Return the (X, Y) coordinate for the center point of the cell that contains the specified text.  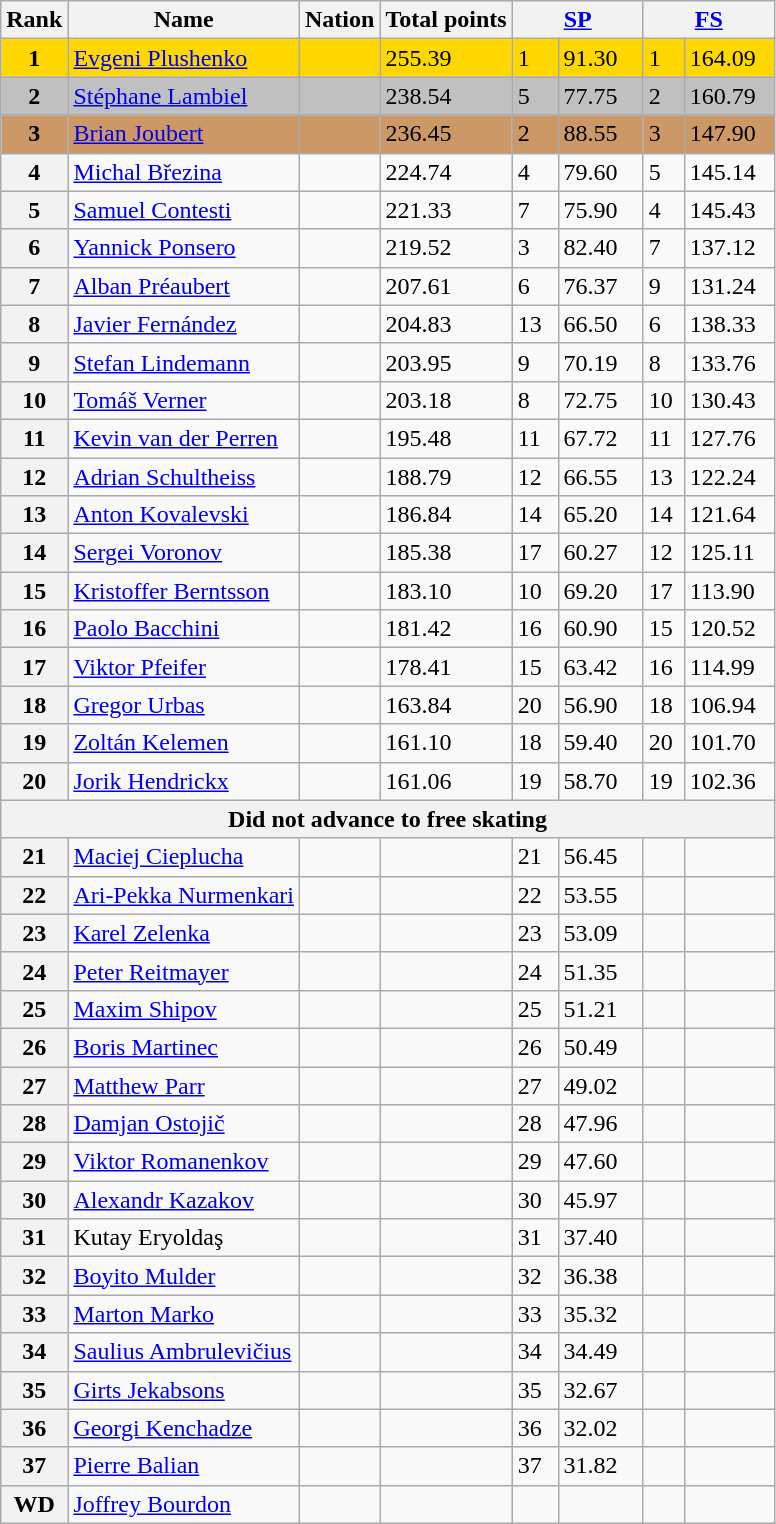
133.76 (729, 362)
Brian Joubert (184, 134)
Nation (340, 20)
32.02 (600, 1428)
145.43 (729, 210)
47.96 (600, 1124)
34.49 (600, 1352)
70.19 (600, 362)
60.90 (600, 629)
Paolo Bacchini (184, 629)
60.27 (600, 553)
160.79 (729, 96)
65.20 (600, 515)
Javier Fernández (184, 324)
Alban Préaubert (184, 286)
164.09 (729, 58)
66.50 (600, 324)
77.75 (600, 96)
63.42 (600, 667)
31.82 (600, 1466)
Did not advance to free skating (388, 819)
188.79 (446, 477)
Yannick Ponsero (184, 248)
53.09 (600, 933)
106.94 (729, 705)
59.40 (600, 743)
Rank (34, 20)
Kutay Eryoldaş (184, 1238)
203.95 (446, 362)
Karel Zelenka (184, 933)
53.55 (600, 895)
Damjan Ostojič (184, 1124)
130.43 (729, 400)
66.55 (600, 477)
Maxim Shipov (184, 1009)
51.35 (600, 971)
178.41 (446, 667)
Evgeni Plushenko (184, 58)
Ari-Pekka Nurmenkari (184, 895)
161.10 (446, 743)
Boris Martinec (184, 1047)
114.99 (729, 667)
195.48 (446, 438)
Michal Březina (184, 172)
Saulius Ambrulevičius (184, 1352)
221.33 (446, 210)
238.54 (446, 96)
75.90 (600, 210)
113.90 (729, 591)
Kevin van der Perren (184, 438)
Stéphane Lambiel (184, 96)
204.83 (446, 324)
67.72 (600, 438)
120.52 (729, 629)
50.49 (600, 1047)
122.24 (729, 477)
Total points (446, 20)
163.84 (446, 705)
Matthew Parr (184, 1085)
Girts Jekabsons (184, 1390)
56.45 (600, 857)
32.67 (600, 1390)
91.30 (600, 58)
Joffrey Bourdon (184, 1504)
145.14 (729, 172)
101.70 (729, 743)
37.40 (600, 1238)
Marton Marko (184, 1314)
186.84 (446, 515)
Maciej Cieplucha (184, 857)
183.10 (446, 591)
76.37 (600, 286)
Gregor Urbas (184, 705)
161.06 (446, 781)
Zoltán Kelemen (184, 743)
127.76 (729, 438)
Pierre Balian (184, 1466)
Adrian Schultheiss (184, 477)
88.55 (600, 134)
207.61 (446, 286)
79.60 (600, 172)
Sergei Voronov (184, 553)
219.52 (446, 248)
72.75 (600, 400)
Stefan Lindemann (184, 362)
56.90 (600, 705)
Georgi Kenchadze (184, 1428)
Samuel Contesti (184, 210)
35.32 (600, 1314)
Jorik Hendrickx (184, 781)
131.24 (729, 286)
203.18 (446, 400)
102.36 (729, 781)
224.74 (446, 172)
Peter Reitmayer (184, 971)
WD (34, 1504)
47.60 (600, 1162)
36.38 (600, 1276)
Kristoffer Berntsson (184, 591)
82.40 (600, 248)
69.20 (600, 591)
Viktor Romanenkov (184, 1162)
147.90 (729, 134)
255.39 (446, 58)
51.21 (600, 1009)
181.42 (446, 629)
58.70 (600, 781)
Name (184, 20)
121.64 (729, 515)
Tomáš Verner (184, 400)
138.33 (729, 324)
125.11 (729, 553)
Viktor Pfeifer (184, 667)
SP (578, 20)
49.02 (600, 1085)
45.97 (600, 1200)
137.12 (729, 248)
Boyito Mulder (184, 1276)
FS (708, 20)
Anton Kovalevski (184, 515)
185.38 (446, 553)
236.45 (446, 134)
Alexandr Kazakov (184, 1200)
